Scan for the cell matching the given text and deliver its [x, y] coordinate at center. 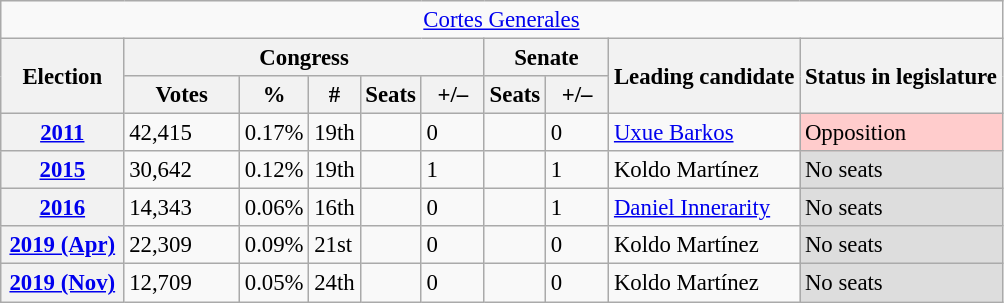
42,415 [182, 133]
Election [62, 76]
0.05% [274, 283]
Uxue Barkos [704, 133]
Votes [182, 95]
2011 [62, 133]
2015 [62, 170]
Leading candidate [704, 76]
% [274, 95]
2019 (Apr) [62, 245]
0.09% [274, 245]
2016 [62, 208]
21st [334, 245]
2019 (Nov) [62, 283]
Daniel Innerarity [704, 208]
0.06% [274, 208]
16th [334, 208]
Cortes Generales [502, 20]
Senate [546, 58]
22,309 [182, 245]
Congress [304, 58]
24th [334, 283]
Opposition [902, 133]
Status in legislature [902, 76]
0.12% [274, 170]
30,642 [182, 170]
0.17% [274, 133]
12,709 [182, 283]
14,343 [182, 208]
# [334, 95]
